Pinpoint the cell where the given text exists, returning its (X, Y) midpoint coordinate. 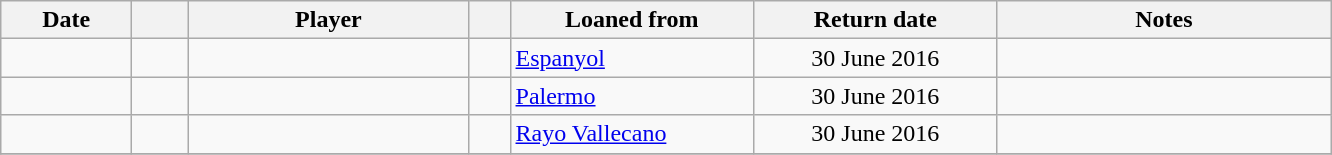
Notes (1164, 20)
Espanyol (632, 58)
Loaned from (632, 20)
Return date (876, 20)
Palermo (632, 96)
Player (328, 20)
Date (66, 20)
Rayo Vallecano (632, 134)
